Capture the cell that displays the provided text and extract its [x, y] central coordinate. 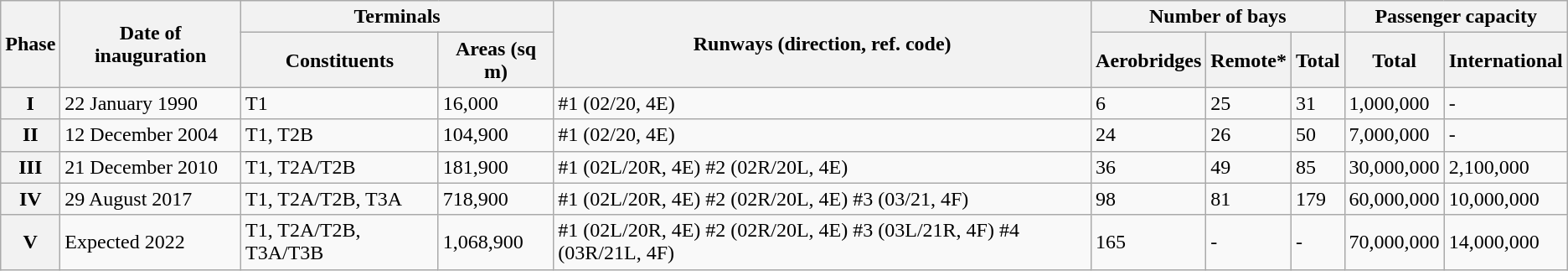
T1, T2B [339, 135]
Number of bays [1218, 17]
26 [1249, 135]
718,900 [496, 199]
T1, T2A/T2B [339, 167]
Constituents [339, 60]
#1 (02L/20R, 4E) #2 (02R/20L, 4E) #3 (03L/21R, 4F) #4 (03R/21L, 4F) [823, 242]
104,900 [496, 135]
Terminals [397, 17]
Remote* [1249, 60]
Runways (direction, ref. code) [823, 44]
81 [1249, 199]
Expected 2022 [151, 242]
98 [1149, 199]
Passenger capacity [1456, 17]
II [30, 135]
31 [1318, 103]
16,000 [496, 103]
International [1506, 60]
21 December 2010 [151, 167]
I [30, 103]
85 [1318, 167]
III [30, 167]
22 January 1990 [151, 103]
7,000,000 [1394, 135]
#1 (02L/20R, 4E) #2 (02R/20L, 4E) #3 (03/21, 4F) [823, 199]
165 [1149, 242]
T1, T2A/T2B, T3A [339, 199]
Date of inauguration [151, 44]
IV [30, 199]
T1, T2A/T2B, T3A/T3B [339, 242]
14,000,000 [1506, 242]
49 [1249, 167]
36 [1149, 167]
Phase [30, 44]
2,100,000 [1506, 167]
25 [1249, 103]
181,900 [496, 167]
10,000,000 [1506, 199]
12 December 2004 [151, 135]
50 [1318, 135]
29 August 2017 [151, 199]
60,000,000 [1394, 199]
#1 (02L/20R, 4E) #2 (02R/20L, 4E) [823, 167]
24 [1149, 135]
T1 [339, 103]
6 [1149, 103]
70,000,000 [1394, 242]
V [30, 242]
1,000,000 [1394, 103]
30,000,000 [1394, 167]
Aerobridges [1149, 60]
1,068,900 [496, 242]
Areas (sq m) [496, 60]
179 [1318, 199]
